Extract the (X, Y) coordinate from the center of the cell holding the provided text.  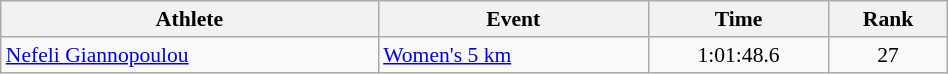
1:01:48.6 (738, 55)
Time (738, 19)
Women's 5 km (513, 55)
Nefeli Giannopoulou (190, 55)
Rank (888, 19)
Athlete (190, 19)
27 (888, 55)
Event (513, 19)
